Locate the cell with the specified text and output its [X, Y] center coordinate. 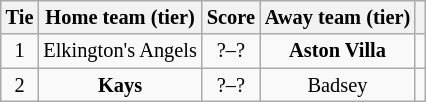
2 [20, 85]
Kays [120, 85]
1 [20, 51]
Aston Villa [338, 51]
Score [231, 17]
Home team (tier) [120, 17]
Elkington's Angels [120, 51]
Badsey [338, 85]
Tie [20, 17]
Away team (tier) [338, 17]
